Provide the (x, y) coordinate of the cell's center where the given text is located.  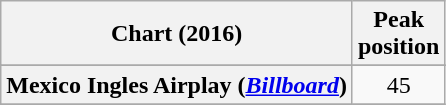
Peakposition (398, 34)
Mexico Ingles Airplay (Billboard) (177, 85)
45 (398, 85)
Chart (2016) (177, 34)
